For the text-containing cell, return its midpoint in [X, Y] coordinate format. 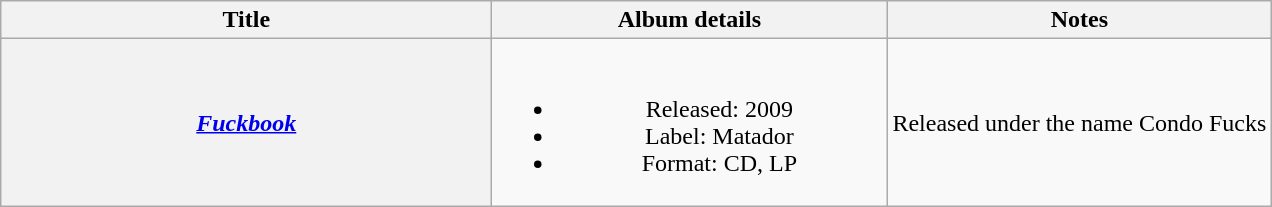
Fuckbook [246, 122]
Released under the name Condo Fucks [1080, 122]
Album details [690, 20]
Released: 2009Label: MatadorFormat: CD, LP [690, 122]
Title [246, 20]
Notes [1080, 20]
